Extract the [x, y] coordinate from the center of the cell holding the provided text.  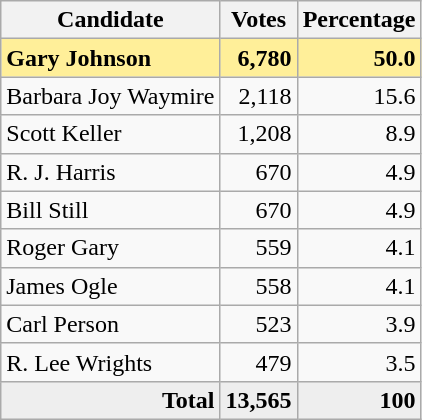
479 [258, 362]
Carl Person [110, 324]
3.5 [359, 362]
Bill Still [110, 210]
100 [359, 400]
50.0 [359, 58]
558 [258, 286]
2,118 [258, 96]
523 [258, 324]
13,565 [258, 400]
15.6 [359, 96]
559 [258, 248]
Total [110, 400]
Scott Keller [110, 134]
Candidate [110, 20]
James Ogle [110, 286]
3.9 [359, 324]
R. Lee Wrights [110, 362]
R. J. Harris [110, 172]
6,780 [258, 58]
Percentage [359, 20]
Gary Johnson [110, 58]
Barbara Joy Waymire [110, 96]
Votes [258, 20]
1,208 [258, 134]
Roger Gary [110, 248]
8.9 [359, 134]
